Output the (X, Y) coordinate of the center of the cell containing the given text.  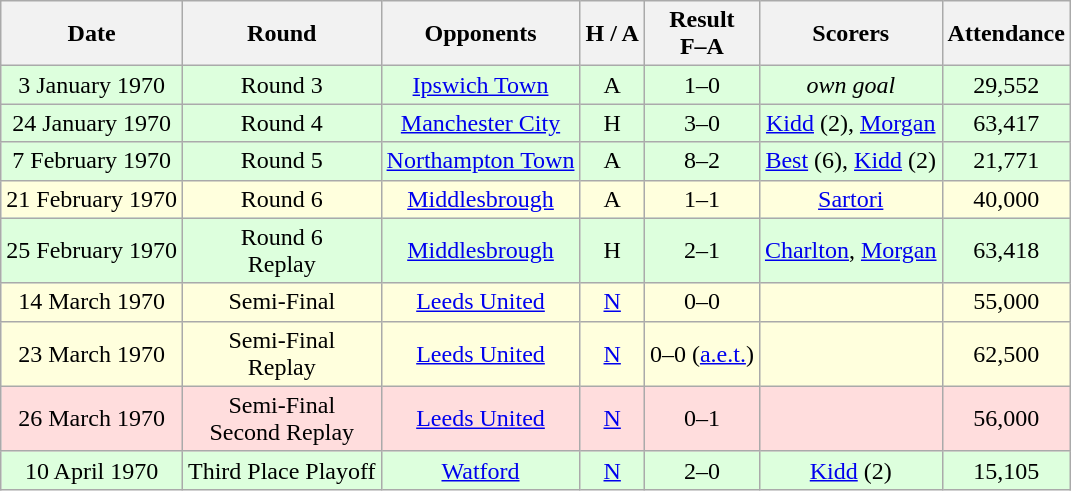
Sartori (850, 199)
55,000 (1006, 302)
Round 6 (282, 199)
63,417 (1006, 123)
Northampton Town (480, 161)
2–1 (702, 250)
Opponents (480, 34)
7 February 1970 (92, 161)
Round 6Replay (282, 250)
0–1 (702, 418)
Ipswich Town (480, 85)
Third Place Playoff (282, 470)
40,000 (1006, 199)
15,105 (1006, 470)
63,418 (1006, 250)
21,771 (1006, 161)
Round 5 (282, 161)
14 March 1970 (92, 302)
10 April 1970 (92, 470)
Round 3 (282, 85)
3–0 (702, 123)
ResultF–A (702, 34)
Semi-Final (282, 302)
56,000 (1006, 418)
62,500 (1006, 354)
Best (6), Kidd (2) (850, 161)
0–0 (a.e.t.) (702, 354)
Semi-FinalSecond Replay (282, 418)
Date (92, 34)
H / A (612, 34)
1–1 (702, 199)
Kidd (2) (850, 470)
Scorers (850, 34)
Attendance (1006, 34)
Kidd (2), Morgan (850, 123)
0–0 (702, 302)
own goal (850, 85)
8–2 (702, 161)
29,552 (1006, 85)
25 February 1970 (92, 250)
1–0 (702, 85)
Watford (480, 470)
3 January 1970 (92, 85)
23 March 1970 (92, 354)
Round 4 (282, 123)
26 March 1970 (92, 418)
Manchester City (480, 123)
21 February 1970 (92, 199)
Semi-FinalReplay (282, 354)
2–0 (702, 470)
24 January 1970 (92, 123)
Charlton, Morgan (850, 250)
Round (282, 34)
